Provide the (X, Y) coordinate of the cell's center where the given text is located.  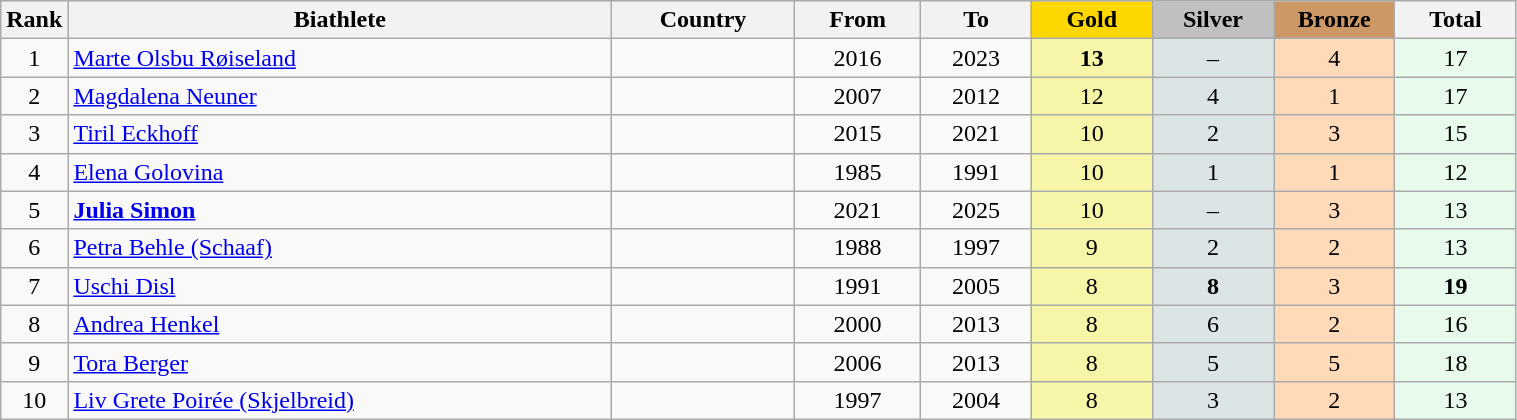
2012 (976, 96)
Andrea Henkel (340, 324)
16 (1456, 324)
Elena Golovina (340, 172)
15 (1456, 134)
From (858, 20)
Magdalena Neuner (340, 96)
2007 (858, 96)
Rank (34, 20)
Silver (1212, 20)
2025 (976, 210)
To (976, 20)
Tiril Eckhoff (340, 134)
Liv Grete Poirée (Skjelbreid) (340, 400)
Bronze (1334, 20)
Country (703, 20)
2006 (858, 362)
2015 (858, 134)
7 (34, 286)
Biathlete (340, 20)
2016 (858, 58)
Julia Simon (340, 210)
18 (1456, 362)
1985 (858, 172)
Gold (1092, 20)
Tora Berger (340, 362)
Marte Olsbu Røiseland (340, 58)
2005 (976, 286)
2004 (976, 400)
19 (1456, 286)
2000 (858, 324)
Petra Behle (Schaaf) (340, 248)
2023 (976, 58)
Uschi Disl (340, 286)
Total (1456, 20)
1988 (858, 248)
